Search for the cell housing the specified text and yield its [X, Y] center coordinate. 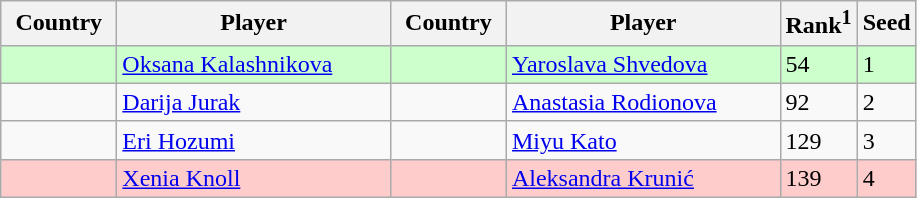
92 [818, 102]
129 [818, 140]
Oksana Kalashnikova [254, 64]
Miyu Kato [643, 140]
Yaroslava Shvedova [643, 64]
Xenia Knoll [254, 178]
Eri Hozumi [254, 140]
4 [886, 178]
2 [886, 102]
Rank1 [818, 24]
139 [818, 178]
Anastasia Rodionova [643, 102]
Seed [886, 24]
Aleksandra Krunić [643, 178]
1 [886, 64]
3 [886, 140]
54 [818, 64]
Darija Jurak [254, 102]
